Capture the cell that displays the provided text and extract its (x, y) central coordinate. 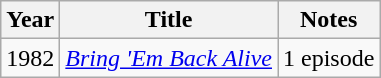
Bring 'Em Back Alive (169, 58)
1 episode (329, 58)
1982 (30, 58)
Title (169, 20)
Year (30, 20)
Notes (329, 20)
